Extract the (X, Y) coordinate from the center of the cell holding the provided text.  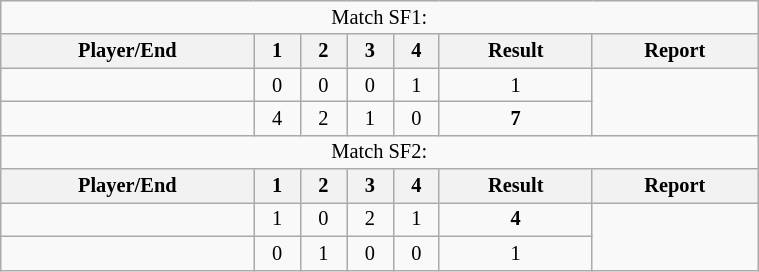
Match SF1: (380, 17)
7 (515, 118)
Match SF2: (380, 152)
